Pinpoint the cell where the given text exists, returning its (X, Y) midpoint coordinate. 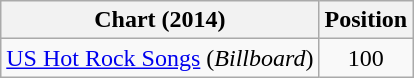
US Hot Rock Songs (Billboard) (160, 58)
100 (366, 58)
Position (366, 20)
Chart (2014) (160, 20)
